Extract the (X, Y) coordinate from the center of the cell holding the provided text.  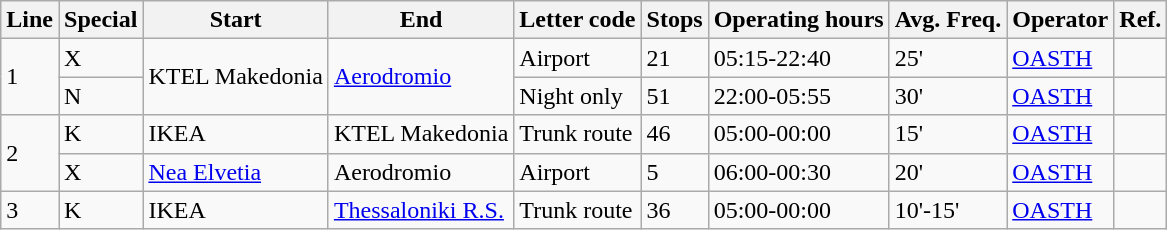
46 (674, 134)
Ref. (1140, 20)
Nea Elvetia (236, 172)
22:00-05:55 (798, 96)
51 (674, 96)
30' (948, 96)
1 (30, 77)
05:15-22:40 (798, 58)
Operator (1060, 20)
Avg. Freq. (948, 20)
N (100, 96)
25' (948, 58)
Stops (674, 20)
Line (30, 20)
20' (948, 172)
Night only (578, 96)
End (420, 20)
Operating hours (798, 20)
10'-15' (948, 210)
2 (30, 153)
Start (236, 20)
Special (100, 20)
3 (30, 210)
21 (674, 58)
36 (674, 210)
5 (674, 172)
Letter code (578, 20)
15' (948, 134)
Thessaloniki R.S. (420, 210)
06:00-00:30 (798, 172)
